Extract the [X, Y] coordinate from the center of the cell holding the provided text.  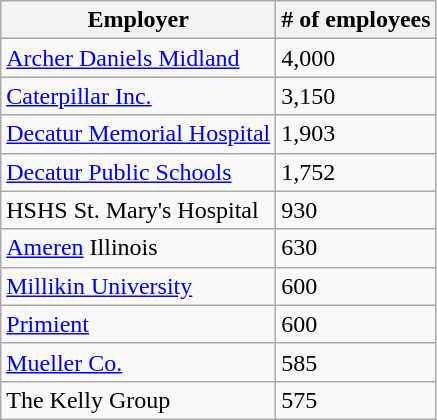
Millikin University [138, 286]
Decatur Memorial Hospital [138, 134]
585 [356, 362]
# of employees [356, 20]
Employer [138, 20]
Decatur Public Schools [138, 172]
Ameren Illinois [138, 248]
Primient [138, 324]
575 [356, 400]
1,903 [356, 134]
Mueller Co. [138, 362]
Archer Daniels Midland [138, 58]
4,000 [356, 58]
1,752 [356, 172]
HSHS St. Mary's Hospital [138, 210]
930 [356, 210]
3,150 [356, 96]
630 [356, 248]
The Kelly Group [138, 400]
Caterpillar Inc. [138, 96]
